Identify which cell holds the provided text, then report its [X, Y] central coordinate. 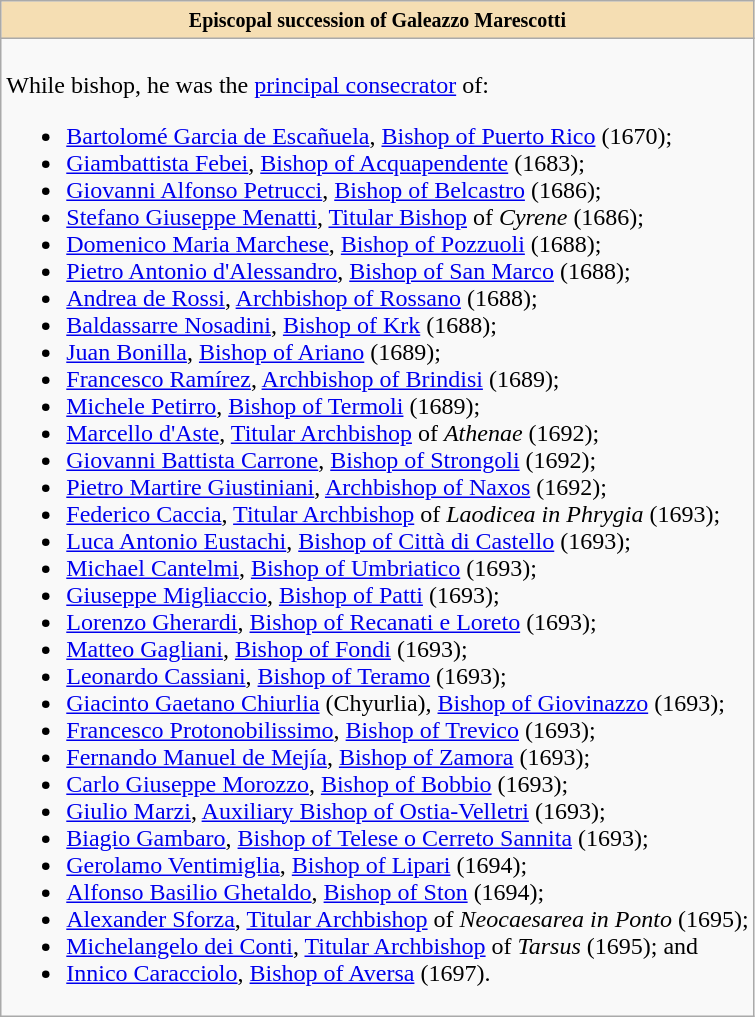
Episcopal succession of Galeazzo Marescotti [378, 20]
